From the cell containing the given text, extract its center point as (x, y) coordinate. 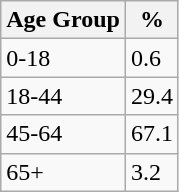
3.2 (152, 172)
0.6 (152, 58)
18-44 (64, 96)
65+ (64, 172)
29.4 (152, 96)
% (152, 20)
0-18 (64, 58)
Age Group (64, 20)
45-64 (64, 134)
67.1 (152, 134)
